Detect which cell encompasses the target text, then output its [x, y] center coordinate. 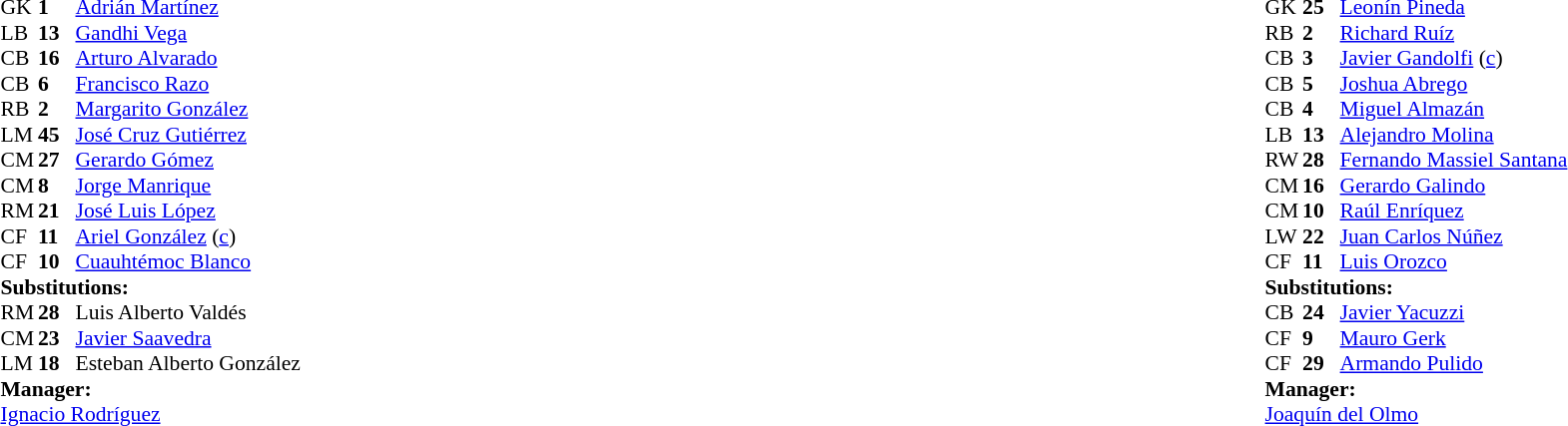
Luis Orozco [1454, 262]
Jorge Manrique [188, 186]
Raúl Enríquez [1454, 211]
Francisco Razo [188, 84]
Gerardo Galindo [1454, 186]
Alejandro Molina [1454, 135]
29 [1321, 364]
3 [1321, 59]
Margarito González [188, 109]
José Cruz Gutiérrez [188, 135]
Javier Yacuzzi [1454, 312]
Luis Alberto Valdés [188, 312]
Arturo Alvarado [188, 59]
LW [1284, 236]
Javier Gandolfi (c) [1454, 59]
Armando Pulido [1454, 364]
21 [57, 211]
Gerardo Gómez [188, 161]
Joshua Abrego [1454, 84]
Esteban Alberto González [188, 364]
8 [57, 186]
27 [57, 161]
Richard Ruíz [1454, 33]
Juan Carlos Núñez [1454, 236]
18 [57, 364]
24 [1321, 312]
Cuauhtémoc Blanco [188, 262]
Javier Saavedra [188, 338]
Gandhi Vega [188, 33]
Miguel Almazán [1454, 109]
José Luis López [188, 211]
45 [57, 135]
Ariel González (c) [188, 236]
22 [1321, 236]
4 [1321, 109]
RW [1284, 161]
9 [1321, 338]
Mauro Gerk [1454, 338]
23 [57, 338]
6 [57, 84]
5 [1321, 84]
Fernando Massiel Santana [1454, 161]
